Determine the [x, y] coordinate at the center of the cell enclosing the given text.  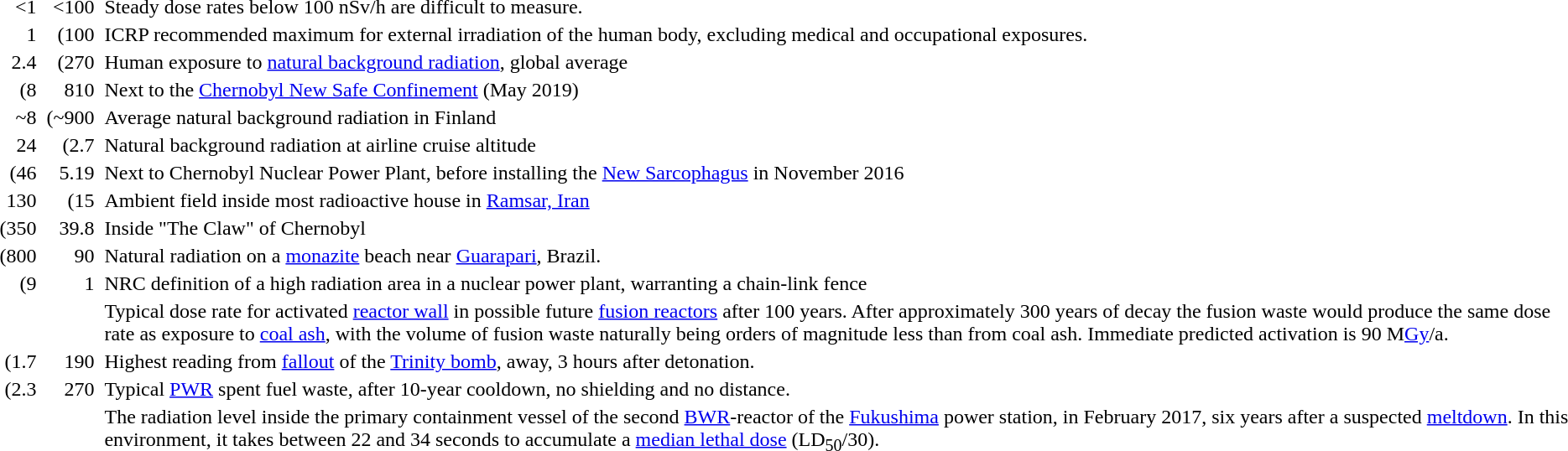
5.19 [70, 173]
190 [70, 361]
(15 [70, 200]
1 [70, 283]
(270 [70, 62]
39.8 [70, 228]
(2.7 [70, 145]
270 [70, 389]
(100 [70, 34]
90 [70, 256]
(~900 [70, 117]
810 [70, 90]
